Pinpoint the cell where the given text exists, returning its [x, y] midpoint coordinate. 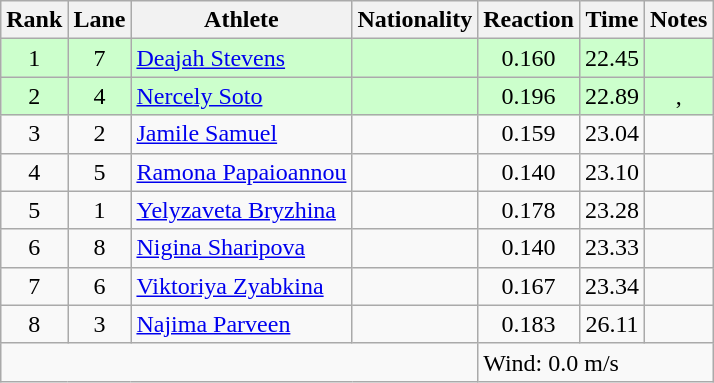
0.159 [529, 134]
26.11 [612, 324]
0.167 [529, 286]
Yelyzaveta Bryzhina [242, 210]
Ramona Papaioannou [242, 172]
23.04 [612, 134]
0.160 [529, 58]
Reaction [529, 20]
, [678, 96]
Rank [34, 20]
22.45 [612, 58]
23.28 [612, 210]
Wind: 0.0 m/s [596, 362]
0.183 [529, 324]
23.10 [612, 172]
Viktoriya Zyabkina [242, 286]
0.178 [529, 210]
23.33 [612, 248]
Nercely Soto [242, 96]
22.89 [612, 96]
Jamile Samuel [242, 134]
Athlete [242, 20]
Deajah Stevens [242, 58]
Notes [678, 20]
Lane [100, 20]
Najima Parveen [242, 324]
0.196 [529, 96]
23.34 [612, 286]
Time [612, 20]
Nationality [415, 20]
Nigina Sharipova [242, 248]
